Locate the cell with the specified text and output its (X, Y) center coordinate. 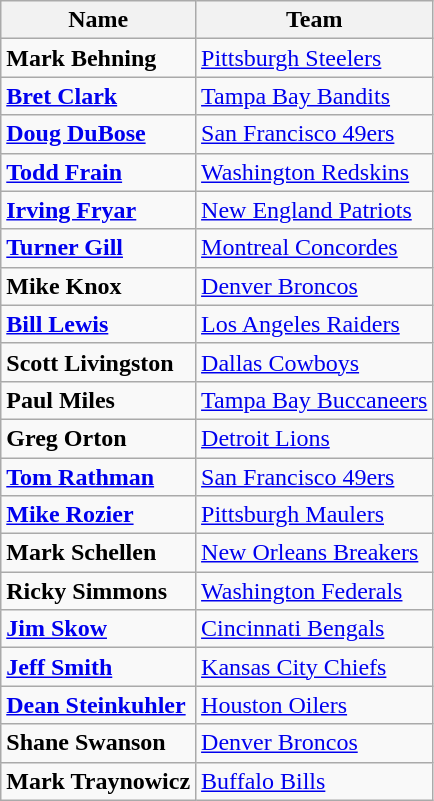
Dallas Cowboys (314, 362)
Doug DuBose (98, 134)
Los Angeles Raiders (314, 324)
Tampa Bay Bandits (314, 96)
Mark Schellen (98, 553)
Ricky Simmons (98, 591)
Buffalo Bills (314, 781)
Greg Orton (98, 438)
New Orleans Breakers (314, 553)
Scott Livingston (98, 362)
Houston Oilers (314, 705)
Mark Behning (98, 58)
Bret Clark (98, 96)
Jeff Smith (98, 667)
Team (314, 20)
Tom Rathman (98, 477)
Mike Rozier (98, 515)
Mike Knox (98, 286)
Montreal Concordes (314, 248)
Turner Gill (98, 248)
Todd Frain (98, 172)
Bill Lewis (98, 324)
Detroit Lions (314, 438)
Washington Redskins (314, 172)
Kansas City Chiefs (314, 667)
Dean Steinkuhler (98, 705)
Tampa Bay Buccaneers (314, 400)
Paul Miles (98, 400)
Pittsburgh Maulers (314, 515)
Mark Traynowicz (98, 781)
Name (98, 20)
Irving Fryar (98, 210)
Cincinnati Bengals (314, 629)
New England Patriots (314, 210)
Jim Skow (98, 629)
Shane Swanson (98, 743)
Washington Federals (314, 591)
Pittsburgh Steelers (314, 58)
